Locate the cell with the specified text and output its [x, y] center coordinate. 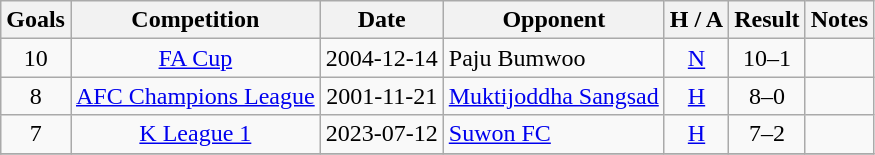
FA Cup [195, 58]
7 [36, 134]
AFC Champions League [195, 96]
7–2 [767, 134]
Competition [195, 20]
2023-07-12 [382, 134]
10 [36, 58]
8–0 [767, 96]
Opponent [554, 20]
Muktijoddha Sangsad [554, 96]
H / A [696, 20]
Notes [839, 20]
Result [767, 20]
2004-12-14 [382, 58]
2001-11-21 [382, 96]
N [696, 58]
8 [36, 96]
Paju Bumwoo [554, 58]
10–1 [767, 58]
Goals [36, 20]
K League 1 [195, 134]
Date [382, 20]
Suwon FC [554, 134]
